Provide the [X, Y] coordinate of the cell's center where the given text is located.  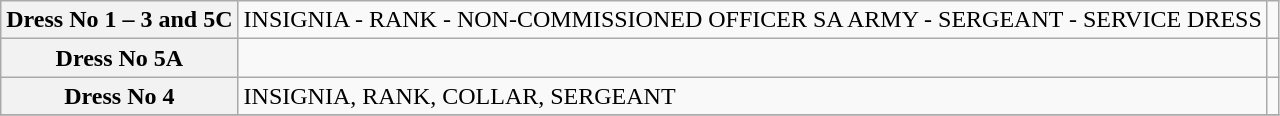
INSIGNIA - RANK - NON-COMMISSIONED OFFICER SA ARMY - SERGEANT - SERVICE DRESS [752, 20]
Dress No 4 [120, 96]
Dress No 1 – 3 and 5C [120, 20]
INSIGNIA, RANK, COLLAR, SERGEANT [752, 96]
Dress No 5A [120, 58]
